Identify which cell holds the provided text, then report its (x, y) central coordinate. 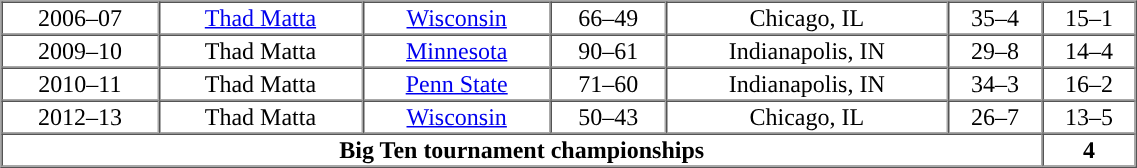
2012–13 (80, 116)
14–4 (1089, 50)
50–43 (608, 116)
4 (1089, 150)
Minnesota (457, 50)
29–8 (995, 50)
Penn State (457, 84)
15–1 (1089, 18)
90–61 (608, 50)
2009–10 (80, 50)
34–3 (995, 84)
13–5 (1089, 116)
16–2 (1089, 84)
26–7 (995, 116)
66–49 (608, 18)
Big Ten tournament championships (522, 150)
2006–07 (80, 18)
35–4 (995, 18)
2010–11 (80, 84)
71–60 (608, 84)
